Scan for the cell matching the given text and deliver its [X, Y] coordinate at center. 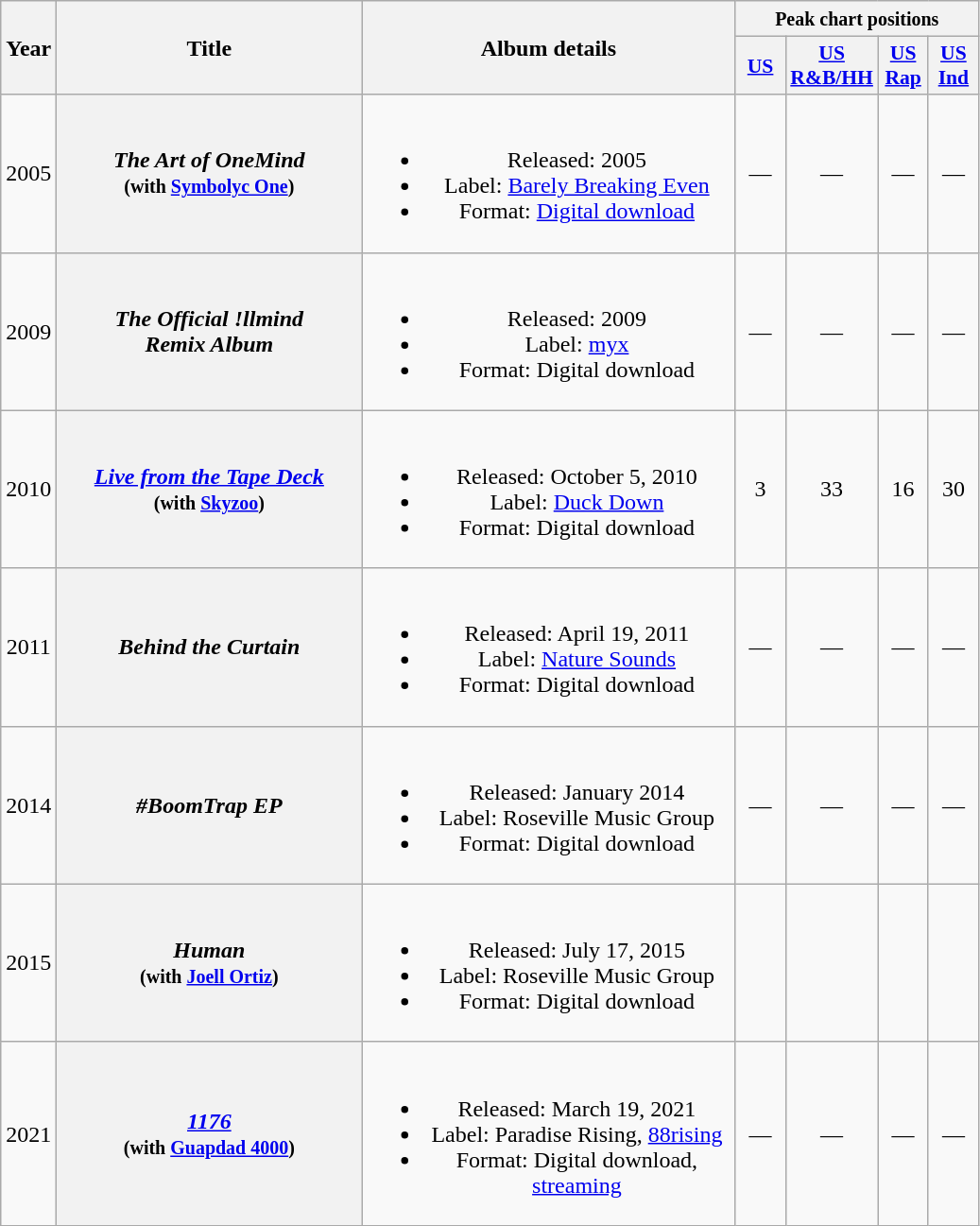
3 [760, 490]
2021 [28, 1133]
USInd [953, 66]
33 [832, 490]
USR&B/HH [832, 66]
Title [210, 47]
Released: January 2014Label: Roseville Music GroupFormat: Digital download [548, 805]
Year [28, 47]
Behind the Curtain [210, 647]
USRap [903, 66]
30 [953, 490]
Peak chart positions [857, 19]
16 [903, 490]
Human(with Joell Ortiz) [210, 962]
The Official !llmindRemix Album [210, 331]
Album details [548, 47]
Released: March 19, 2021Label: Paradise Rising, 88risingFormat: Digital download, streaming [548, 1133]
2009 [28, 331]
2011 [28, 647]
#BoomTrap EP [210, 805]
2014 [28, 805]
Released: 2009Label: myxFormat: Digital download [548, 331]
Released: July 17, 2015Label: Roseville Music GroupFormat: Digital download [548, 962]
2005 [28, 174]
The Art of OneMind(with Symbolyc One) [210, 174]
2015 [28, 962]
Released: 2005Label: Barely Breaking EvenFormat: Digital download [548, 174]
Released: October 5, 2010Label: Duck DownFormat: Digital download [548, 490]
US [760, 66]
Released: April 19, 2011Label: Nature SoundsFormat: Digital download [548, 647]
1176(with Guapdad 4000) [210, 1133]
Live from the Tape Deck(with Skyzoo) [210, 490]
2010 [28, 490]
